Return [x, y] of the center of cell containing provided text 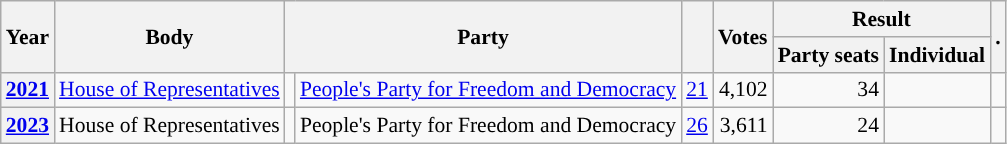
2021 [28, 90]
Votes [743, 36]
Year [28, 36]
Result [882, 19]
Individual [937, 55]
3,611 [743, 126]
2023 [28, 126]
Body [170, 36]
Party [483, 36]
21 [697, 90]
26 [697, 126]
24 [828, 126]
34 [828, 90]
4,102 [743, 90]
Party seats [828, 55]
. [998, 36]
